Return [X, Y] of the center of cell containing provided text 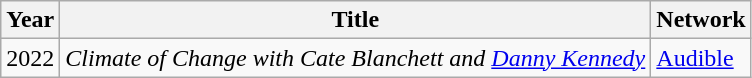
Audible [701, 58]
Climate of Change with Cate Blanchett and Danny Kennedy [356, 58]
2022 [30, 58]
Year [30, 20]
Network [701, 20]
Title [356, 20]
